Identify which cell holds the provided text, then report its (x, y) central coordinate. 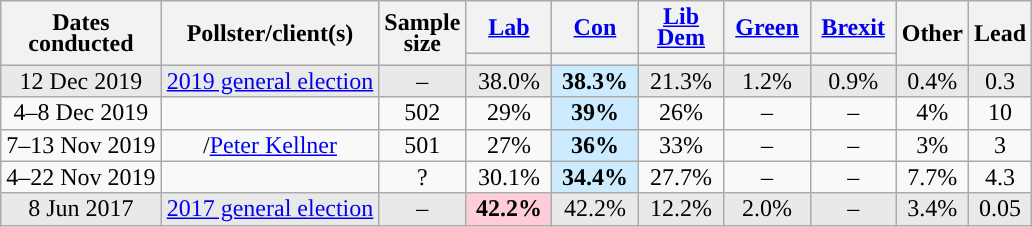
38.0% (509, 81)
4–8 Dec 2019 (81, 113)
4–22 Nov 2019 (81, 177)
502 (422, 113)
12.2% (681, 209)
Green (767, 28)
/Peter Kellner (270, 145)
21.3% (681, 81)
Con (595, 28)
30.1% (509, 177)
2017 general election (270, 209)
Brexit (853, 28)
? (422, 177)
0.05 (1000, 209)
501 (422, 145)
7–13 Nov 2019 (81, 145)
4% (932, 113)
0.3 (1000, 81)
2019 general election (270, 81)
27% (509, 145)
7.7% (932, 177)
33% (681, 145)
Lib Dem (681, 28)
0.4% (932, 81)
0.9% (853, 81)
Lead (1000, 33)
8 Jun 2017 (81, 209)
38.3% (595, 81)
Datesconducted (81, 33)
Samplesize (422, 33)
39% (595, 113)
4.3 (1000, 177)
12 Dec 2019 (81, 81)
3% (932, 145)
34.4% (595, 177)
2.0% (767, 209)
Other (932, 33)
Lab (509, 28)
1.2% (767, 81)
3.4% (932, 209)
36% (595, 145)
3 (1000, 145)
26% (681, 113)
10 (1000, 113)
29% (509, 113)
27.7% (681, 177)
Pollster/client(s) (270, 33)
